Pinpoint the cell where the given text exists, returning its [x, y] midpoint coordinate. 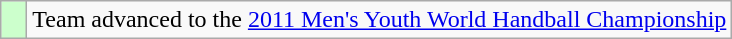
Team advanced to the 2011 Men's Youth World Handball Championship [380, 20]
